For the text-containing cell, return its midpoint in (X, Y) coordinate format. 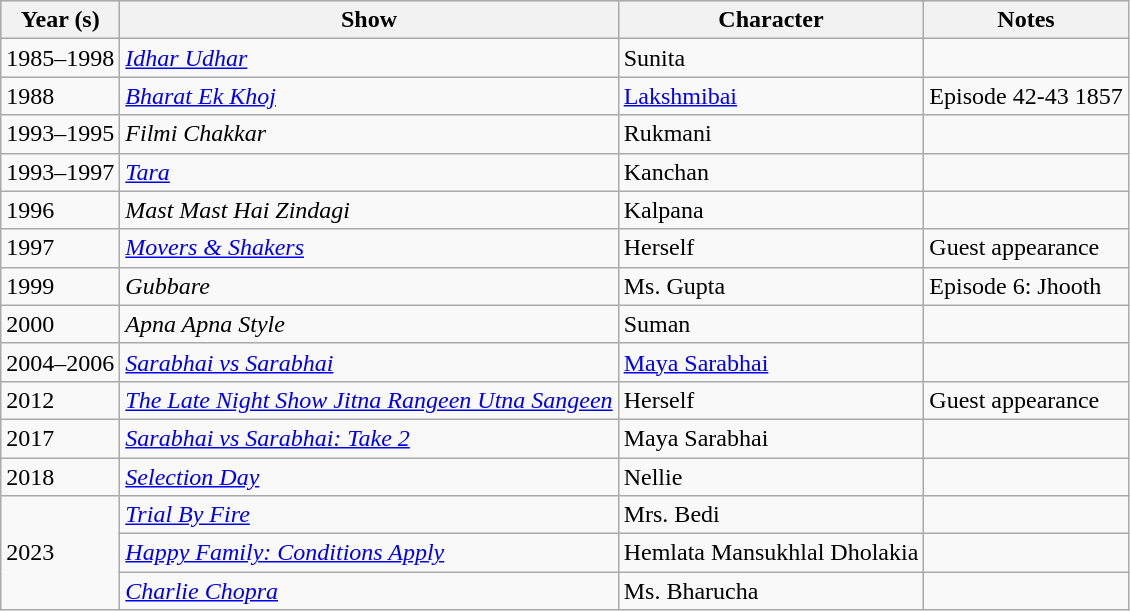
Filmi Chakkar (369, 134)
Movers & Shakers (369, 248)
Idhar Udhar (369, 58)
1988 (60, 96)
Tara (369, 172)
Nellie (771, 477)
2017 (60, 438)
1993–1995 (60, 134)
1996 (60, 210)
Sunita (771, 58)
Bharat Ek Khoj (369, 96)
Lakshmibai (771, 96)
Hemlata Mansukhlal Dholakia (771, 553)
1999 (60, 286)
Apna Apna Style (369, 324)
Year (s) (60, 20)
Episode 6: Jhooth (1026, 286)
Gubbare (369, 286)
Character (771, 20)
Kanchan (771, 172)
2000 (60, 324)
Selection Day (369, 477)
2023 (60, 553)
2004–2006 (60, 362)
Happy Family: Conditions Apply (369, 553)
Mast Mast Hai Zindagi (369, 210)
2012 (60, 400)
The Late Night Show Jitna Rangeen Utna Sangeen (369, 400)
Mrs. Bedi (771, 515)
1993–1997 (60, 172)
Episode 42-43 1857 (1026, 96)
Notes (1026, 20)
Sarabhai vs Sarabhai: Take 2 (369, 438)
Suman (771, 324)
1997 (60, 248)
1985–1998 (60, 58)
Charlie Chopra (369, 591)
Kalpana (771, 210)
Ms. Gupta (771, 286)
2018 (60, 477)
Sarabhai vs Sarabhai (369, 362)
Rukmani (771, 134)
Show (369, 20)
Trial By Fire (369, 515)
Ms. Bharucha (771, 591)
